Search for the cell housing the specified text and yield its (x, y) center coordinate. 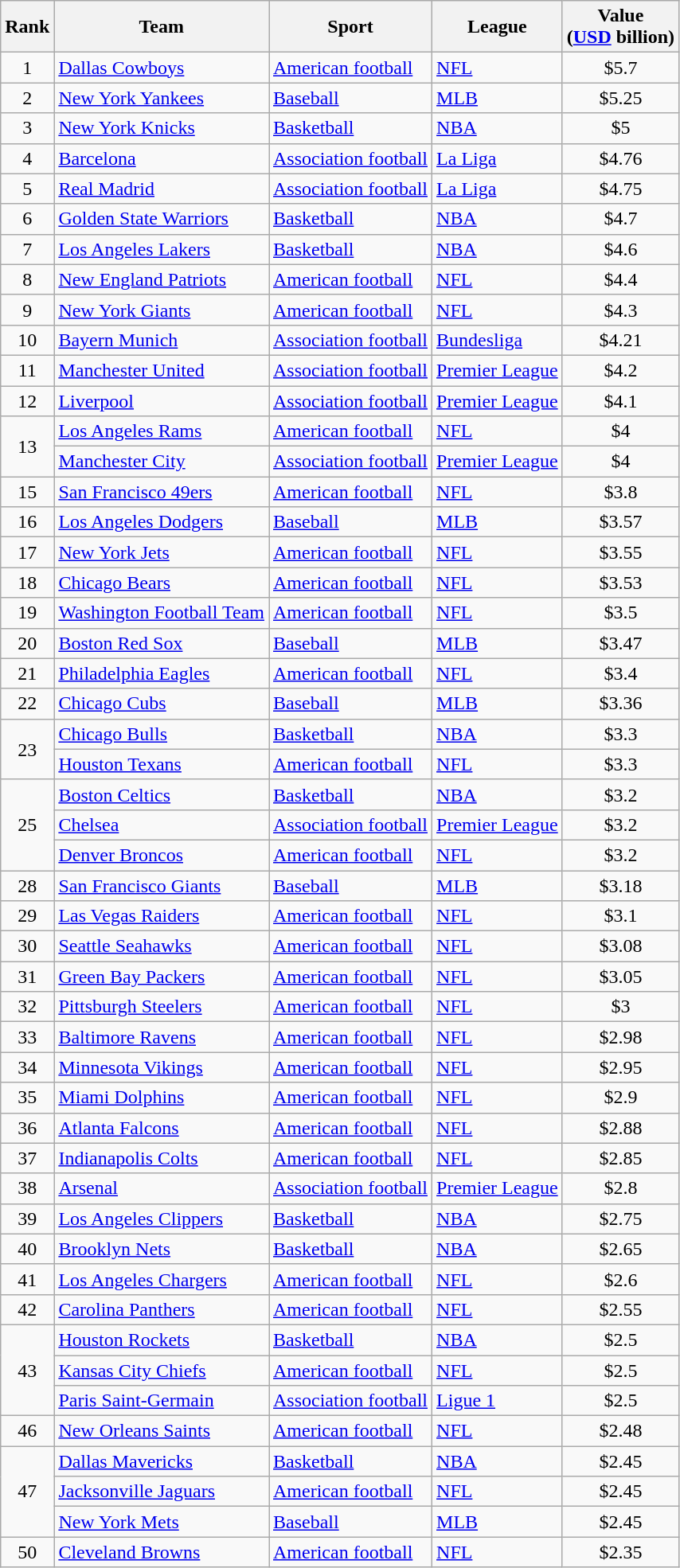
Jacksonville Jaguars (162, 1492)
$3.5 (620, 613)
41 (27, 1279)
$2.88 (620, 1128)
$2.48 (620, 1431)
33 (27, 1037)
29 (27, 916)
46 (27, 1431)
Manchester United (162, 370)
42 (27, 1309)
$3.05 (620, 977)
$3 (620, 1007)
11 (27, 370)
Dallas Mavericks (162, 1461)
8 (27, 279)
Brooklyn Nets (162, 1249)
New York Yankees (162, 98)
Bundesliga (498, 340)
Seattle Seahawks (162, 946)
32 (27, 1007)
36 (27, 1128)
Golden State Warriors (162, 219)
Arsenal (162, 1188)
43 (27, 1370)
21 (27, 673)
Indianapolis Colts (162, 1158)
$3.53 (620, 583)
$4.6 (620, 249)
Denver Broncos (162, 855)
$4.76 (620, 158)
$3.36 (620, 704)
47 (27, 1492)
Chicago Cubs (162, 704)
Miami Dolphins (162, 1098)
$3.55 (620, 552)
Chicago Bears (162, 583)
7 (27, 249)
Los Angeles Lakers (162, 249)
19 (27, 613)
New Orleans Saints (162, 1431)
$4.7 (620, 219)
$3.1 (620, 916)
20 (27, 643)
$4.2 (620, 370)
$3.57 (620, 522)
$2.98 (620, 1037)
Paris Saint-Germain (162, 1401)
$2.85 (620, 1158)
4 (27, 158)
Carolina Panthers (162, 1309)
New York Jets (162, 552)
$2.75 (620, 1219)
Real Madrid (162, 189)
Chelsea (162, 825)
18 (27, 583)
San Francisco 49ers (162, 492)
Chicago Bulls (162, 734)
$4.3 (620, 310)
$3.18 (620, 886)
Sport (350, 27)
$2.35 (620, 1552)
$5.7 (620, 68)
$3.8 (620, 492)
San Francisco Giants (162, 886)
Barcelona (162, 158)
13 (27, 447)
$2.6 (620, 1279)
New York Knicks (162, 128)
12 (27, 400)
15 (27, 492)
28 (27, 886)
Houston Texans (162, 764)
9 (27, 310)
Baltimore Ravens (162, 1037)
Dallas Cowboys (162, 68)
$2.8 (620, 1188)
Los Angeles Chargers (162, 1279)
$5.25 (620, 98)
Las Vegas Raiders (162, 916)
Minnesota Vikings (162, 1067)
$4.75 (620, 189)
Houston Rockets (162, 1340)
Los Angeles Clippers (162, 1219)
3 (27, 128)
$5 (620, 128)
38 (27, 1188)
Los Angeles Dodgers (162, 522)
10 (27, 340)
35 (27, 1098)
Atlanta Falcons (162, 1128)
New York Mets (162, 1522)
Cleveland Browns (162, 1552)
2 (27, 98)
Team (162, 27)
Green Bay Packers (162, 977)
Manchester City (162, 462)
17 (27, 552)
5 (27, 189)
Rank (27, 27)
Ligue 1 (498, 1401)
23 (27, 749)
Washington Football Team (162, 613)
37 (27, 1158)
$2.55 (620, 1309)
$2.65 (620, 1249)
16 (27, 522)
$4.4 (620, 279)
Kansas City Chiefs (162, 1370)
1 (27, 68)
$3.4 (620, 673)
League (498, 27)
Pittsburgh Steelers (162, 1007)
Liverpool (162, 400)
$2.9 (620, 1098)
31 (27, 977)
$3.47 (620, 643)
$3.08 (620, 946)
30 (27, 946)
$4.21 (620, 340)
Philadelphia Eagles (162, 673)
Boston Celtics (162, 794)
New England Patriots (162, 279)
Boston Red Sox (162, 643)
6 (27, 219)
25 (27, 825)
Value(USD billion) (620, 27)
40 (27, 1249)
$2.95 (620, 1067)
Bayern Munich (162, 340)
50 (27, 1552)
22 (27, 704)
New York Giants (162, 310)
34 (27, 1067)
Los Angeles Rams (162, 431)
39 (27, 1219)
$4.1 (620, 400)
